Identify which cell holds the provided text, then report its [x, y] central coordinate. 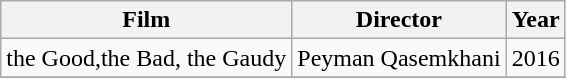
the Good,the Bad, the Gaudy [146, 58]
2016 [536, 58]
Director [399, 20]
Film [146, 20]
Year [536, 20]
Peyman Qasemkhani [399, 58]
